Pinpoint the cell where the given text exists, returning its [X, Y] midpoint coordinate. 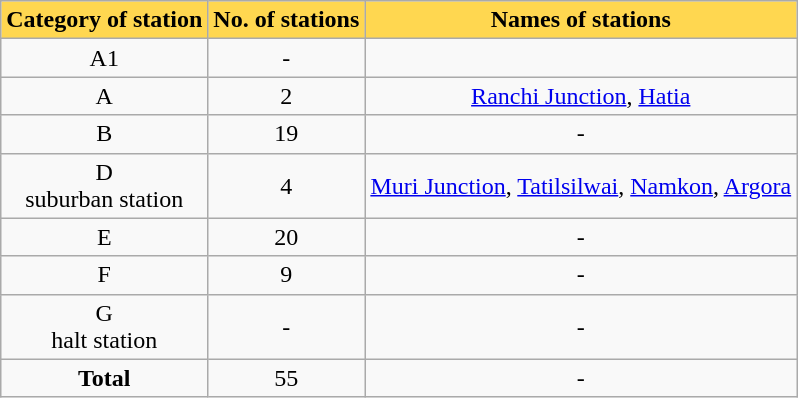
Names of stations [581, 20]
B [104, 134]
No. of stations [286, 20]
Ghalt station [104, 326]
F [104, 275]
Total [104, 378]
Ranchi Junction, Hatia [581, 96]
A [104, 96]
Category of station [104, 20]
4 [286, 186]
Dsuburban station [104, 186]
Muri Junction, Tatilsilwai, Namkon, Argora [581, 186]
55 [286, 378]
19 [286, 134]
E [104, 237]
A1 [104, 58]
2 [286, 96]
9 [286, 275]
20 [286, 237]
